Find where the given text appears and provide that cell's center as [X, Y] coordinate. 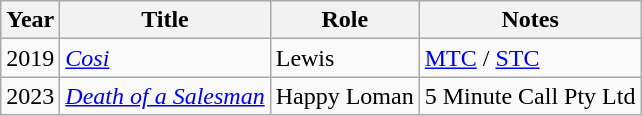
Title [165, 20]
Lewis [344, 58]
Cosi [165, 58]
Year [30, 20]
Happy Loman [344, 96]
2019 [30, 58]
Role [344, 20]
Death of a Salesman [165, 96]
MTC / STC [530, 58]
2023 [30, 96]
Notes [530, 20]
5 Minute Call Pty Ltd [530, 96]
